Identify which cell holds the provided text, then report its [X, Y] central coordinate. 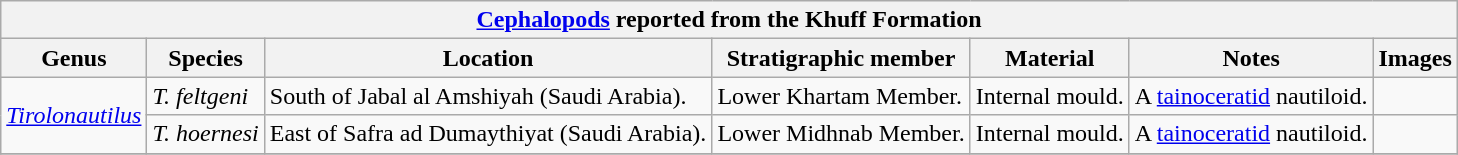
Species [206, 58]
East of Safra ad Dumaythiyat (Saudi Arabia). [488, 134]
Location [488, 58]
Stratigraphic member [841, 58]
Cephalopods reported from the Khuff Formation [730, 20]
Tirolonautilus [74, 115]
Images [1415, 58]
Lower Khartam Member. [841, 96]
Lower Midhnab Member. [841, 134]
Genus [74, 58]
Notes [1251, 58]
Material [1050, 58]
South of Jabal al Amshiyah (Saudi Arabia). [488, 96]
T. hoernesi [206, 134]
T. feltgeni [206, 96]
